Pinpoint the cell where the given text exists, returning its (X, Y) midpoint coordinate. 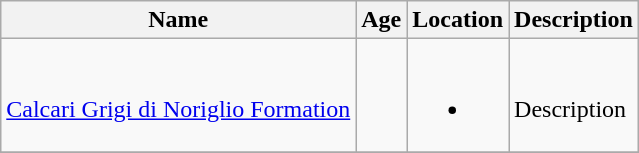
Name (178, 20)
Age (382, 20)
Location (458, 20)
Calcari Grigi di Noriglio Formation (178, 96)
